Locate the cell with the specified text and output its [x, y] center coordinate. 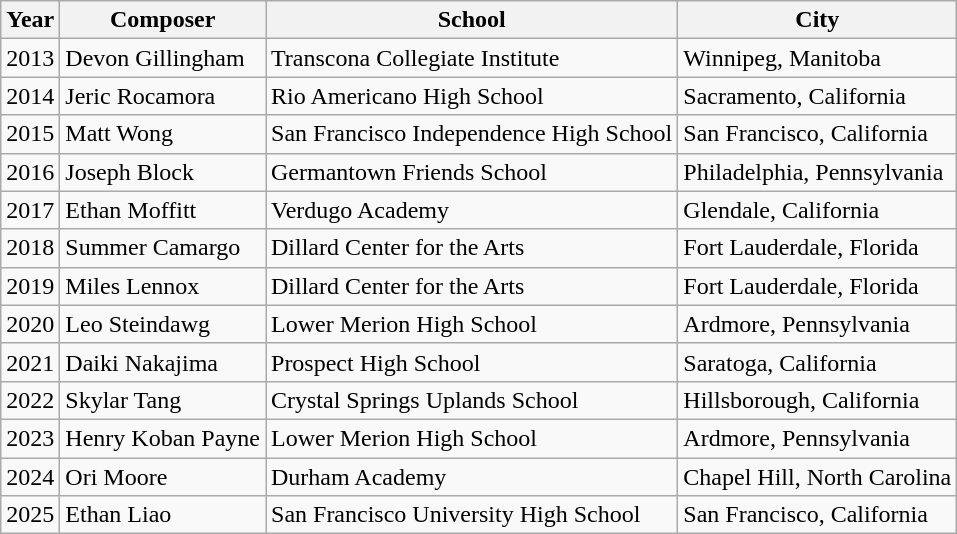
Miles Lennox [163, 286]
Year [30, 20]
2023 [30, 438]
2022 [30, 400]
2014 [30, 96]
School [472, 20]
Durham Academy [472, 477]
Leo Steindawg [163, 324]
City [818, 20]
2021 [30, 362]
2025 [30, 515]
San Francisco University High School [472, 515]
2020 [30, 324]
2024 [30, 477]
Daiki Nakajima [163, 362]
Philadelphia, Pennsylvania [818, 172]
Devon Gillingham [163, 58]
Saratoga, California [818, 362]
2015 [30, 134]
Joseph Block [163, 172]
Winnipeg, Manitoba [818, 58]
Skylar Tang [163, 400]
Crystal Springs Uplands School [472, 400]
Matt Wong [163, 134]
Chapel Hill, North Carolina [818, 477]
San Francisco Independence High School [472, 134]
Ethan Moffitt [163, 210]
Germantown Friends School [472, 172]
Sacramento, California [818, 96]
Ori Moore [163, 477]
Hillsborough, California [818, 400]
2017 [30, 210]
Henry Koban Payne [163, 438]
Rio Americano High School [472, 96]
Prospect High School [472, 362]
Summer Camargo [163, 248]
Verdugo Academy [472, 210]
Transcona Collegiate Institute [472, 58]
2013 [30, 58]
Composer [163, 20]
2019 [30, 286]
2016 [30, 172]
Jeric Rocamora [163, 96]
Ethan Liao [163, 515]
Glendale, California [818, 210]
2018 [30, 248]
